Determine the [X, Y] coordinate at the center of the cell enclosing the given text.  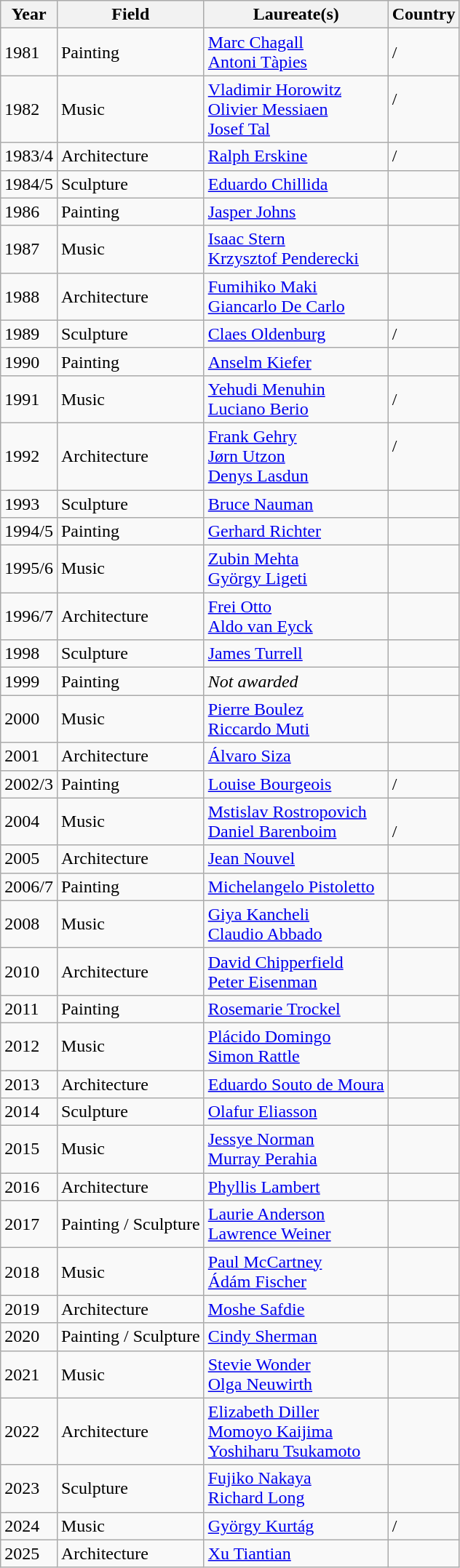
1981 [29, 52]
1987 [29, 249]
Gerhard Richter [296, 532]
Eduardo Chillida [296, 184]
Jasper Johns [296, 212]
Zubin Mehta György Ligeti [296, 569]
2019 [29, 1309]
Jessye Norman Murray Perahia [296, 1149]
2018 [29, 1271]
Laurie Anderson Lawrence Weiner [296, 1225]
2020 [29, 1337]
1996/7 [29, 617]
1990 [29, 361]
Not awarded [296, 681]
2011 [29, 1009]
Ralph Erskine [296, 156]
2013 [29, 1084]
James Turrell [296, 654]
Year [29, 15]
Frank Gehry Jørn Utzon Denys Lasdun [296, 456]
2008 [29, 924]
2025 [29, 1553]
1982 [29, 109]
Bruce Nauman [296, 504]
1991 [29, 399]
Claes Oldenburg [296, 334]
2006/7 [29, 887]
2010 [29, 972]
Eduardo Souto de Moura [296, 1084]
2000 [29, 719]
1986 [29, 212]
1995/6 [29, 569]
Mstislav Rostropovich Daniel Barenboim [296, 822]
2024 [29, 1526]
Fumihiko Maki Giancarlo De Carlo [296, 297]
Jean Nouvel [296, 859]
Stevie Wonder Olga Neuwirth [296, 1375]
2023 [29, 1488]
2016 [29, 1187]
1988 [29, 297]
2005 [29, 859]
2014 [29, 1112]
Marc Chagall Antoni Tàpies [296, 52]
Elizabeth Diller Momoyo Kaijima Yoshiharu Tsukamoto [296, 1431]
Cindy Sherman [296, 1337]
2012 [29, 1046]
Phyllis Lambert [296, 1187]
Country [424, 15]
1983/4 [29, 156]
Field [130, 15]
1989 [29, 334]
1998 [29, 654]
1993 [29, 504]
Anselm Kiefer [296, 361]
Rosemarie Trockel [296, 1009]
Michelangelo Pistoletto [296, 887]
Isaac Stern Krzysztof Penderecki [296, 249]
2017 [29, 1225]
Giya Kancheli Claudio Abbado [296, 924]
2002/3 [29, 784]
1994/5 [29, 532]
Fujiko Nakaya Richard Long [296, 1488]
2022 [29, 1431]
2004 [29, 822]
Louise Bourgeois [296, 784]
2015 [29, 1149]
György Kurtág [296, 1526]
Plácido Domingo Simon Rattle [296, 1046]
1999 [29, 681]
David Chipperfield Peter Eisenman [296, 972]
Laureate(s) [296, 15]
2021 [29, 1375]
Paul McCartney Ádám Fischer [296, 1271]
1984/5 [29, 184]
Álvaro Siza [296, 756]
Pierre Boulez Riccardo Muti [296, 719]
1992 [29, 456]
Yehudi Menuhin Luciano Berio [296, 399]
Moshe Safdie [296, 1309]
Frei Otto Aldo van Eyck [296, 617]
2001 [29, 756]
Vladimir Horowitz Olivier Messiaen Josef Tal [296, 109]
Xu Tiantian [296, 1553]
Olafur Eliasson [296, 1112]
